Identify which cell holds the provided text, then report its (X, Y) central coordinate. 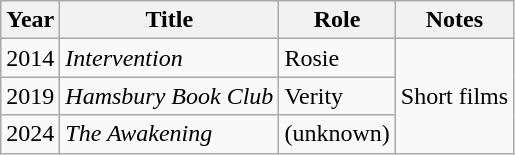
2019 (30, 96)
Notes (454, 20)
Verity (337, 96)
(unknown) (337, 134)
2024 (30, 134)
Rosie (337, 58)
Year (30, 20)
2014 (30, 58)
Role (337, 20)
Short films (454, 96)
Hamsbury Book Club (170, 96)
Title (170, 20)
Intervention (170, 58)
The Awakening (170, 134)
